Determine the (X, Y) coordinate at the center of the cell enclosing the given text.  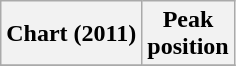
Peakposition (188, 34)
Chart (2011) (72, 34)
